Scan for the cell matching the given text and deliver its [x, y] coordinate at center. 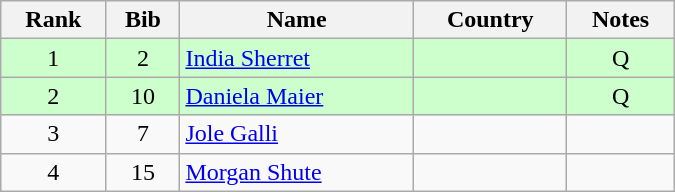
4 [54, 172]
India Sherret [297, 58]
3 [54, 134]
Daniela Maier [297, 96]
Bib [143, 20]
1 [54, 58]
15 [143, 172]
Name [297, 20]
Rank [54, 20]
Country [490, 20]
Morgan Shute [297, 172]
Jole Galli [297, 134]
7 [143, 134]
Notes [620, 20]
10 [143, 96]
